Extract the (x, y) coordinate from the center of the cell holding the provided text.  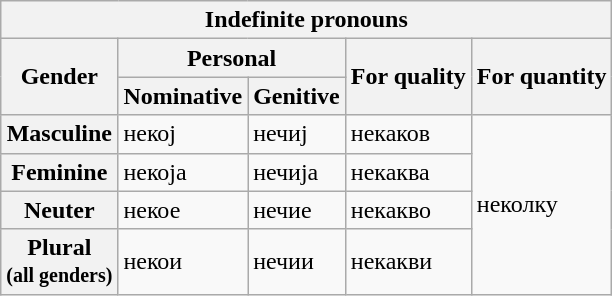
неколку (542, 204)
Masculine (60, 134)
некакво (408, 210)
нечија (297, 172)
нечие (297, 210)
некои (183, 262)
некое (183, 210)
нечиј (297, 134)
некој (183, 134)
Feminine (60, 172)
Nominative (183, 96)
Personal (232, 58)
Plural(all genders) (60, 262)
Indefinite pronouns (306, 20)
нечии (297, 262)
некакви (408, 262)
некоја (183, 172)
некаква (408, 172)
Gender (60, 77)
Genitive (297, 96)
некаков (408, 134)
Neuter (60, 210)
For quantity (542, 77)
For quality (408, 77)
